Provide the [x, y] coordinate of the cell's center where the given text is located.  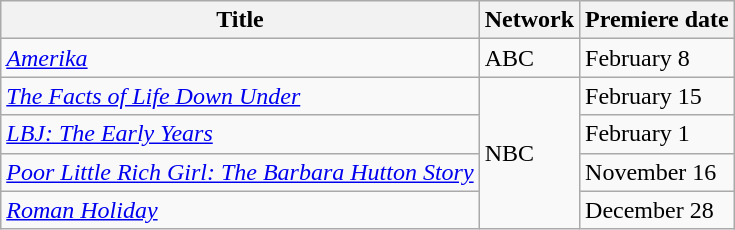
Roman Holiday [240, 210]
Network [529, 20]
The Facts of Life Down Under [240, 96]
December 28 [658, 210]
Poor Little Rich Girl: The Barbara Hutton Story [240, 172]
NBC [529, 153]
Premiere date [658, 20]
February 1 [658, 134]
February 8 [658, 58]
LBJ: The Early Years [240, 134]
Amerika [240, 58]
ABC [529, 58]
February 15 [658, 96]
Title [240, 20]
November 16 [658, 172]
